Find where the given text appears and provide that cell's center as (X, Y) coordinate. 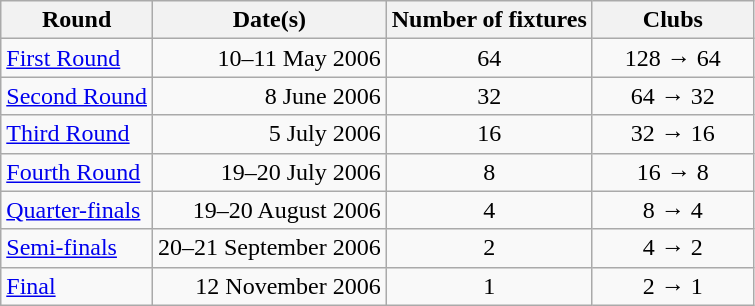
10–11 May 2006 (269, 58)
Number of fixtures (489, 20)
8 (489, 172)
Quarter-finals (77, 210)
32 → 16 (672, 134)
128 → 64 (672, 58)
Semi-finals (77, 248)
Second Round (77, 96)
16 → 8 (672, 172)
2 → 1 (672, 286)
8 → 4 (672, 210)
4 (489, 210)
19–20 August 2006 (269, 210)
2 (489, 248)
First Round (77, 58)
12 November 2006 (269, 286)
19–20 July 2006 (269, 172)
32 (489, 96)
20–21 September 2006 (269, 248)
Fourth Round (77, 172)
Date(s) (269, 20)
64 → 32 (672, 96)
5 July 2006 (269, 134)
4 → 2 (672, 248)
16 (489, 134)
Final (77, 286)
Clubs (672, 20)
Third Round (77, 134)
Round (77, 20)
8 June 2006 (269, 96)
1 (489, 286)
64 (489, 58)
